Scan for the cell matching the given text and deliver its [x, y] coordinate at center. 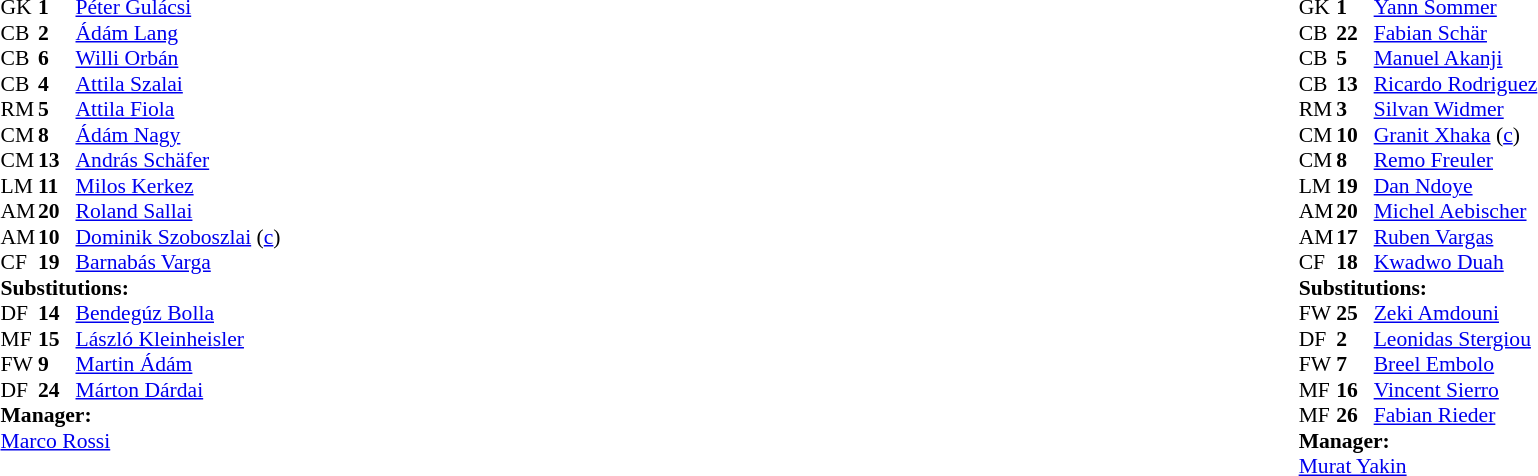
András Schäfer [178, 161]
16 [1355, 390]
Attila Fiola [178, 109]
22 [1355, 33]
Milos Kerkez [178, 186]
15 [57, 339]
24 [57, 390]
Vincent Sierro [1456, 390]
6 [57, 59]
Remo Freuler [1456, 161]
Márton Dárdai [178, 390]
Dominik Szoboszlai (c) [178, 237]
7 [1355, 365]
17 [1355, 237]
4 [57, 84]
Ádám Lang [178, 33]
Martin Ádám [178, 365]
Willi Orbán [178, 59]
Marco Rossi [140, 441]
14 [57, 313]
Ricardo Rodriguez [1456, 84]
11 [57, 186]
Zeki Amdouni [1456, 313]
18 [1355, 263]
Leonidas Stergiou [1456, 339]
9 [57, 365]
Ruben Vargas [1456, 237]
Attila Szalai [178, 84]
Kwadwo Duah [1456, 263]
Breel Embolo [1456, 365]
Fabian Rieder [1456, 415]
Roland Sallai [178, 211]
Dan Ndoye [1456, 186]
Silvan Widmer [1456, 109]
25 [1355, 313]
László Kleinheisler [178, 339]
Manuel Akanji [1456, 59]
Fabian Schär [1456, 33]
26 [1355, 415]
Michel Aebischer [1456, 211]
3 [1355, 109]
Granit Xhaka (c) [1456, 135]
Barnabás Varga [178, 263]
Bendegúz Bolla [178, 313]
Ádám Nagy [178, 135]
